Return [X, Y] of the center of cell containing provided text 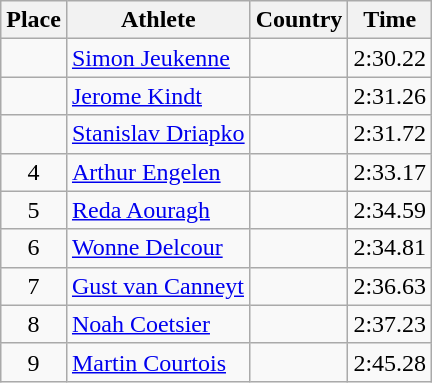
2:45.28 [390, 362]
Wonne Delcour [158, 248]
Stanislav Driapko [158, 134]
4 [34, 172]
Time [390, 20]
Reda Aouragh [158, 210]
2:31.26 [390, 96]
Martin Courtois [158, 362]
2:37.23 [390, 324]
2:33.17 [390, 172]
Country [299, 20]
2:36.63 [390, 286]
5 [34, 210]
Place [34, 20]
9 [34, 362]
Noah Coetsier [158, 324]
Gust van Canneyt [158, 286]
7 [34, 286]
6 [34, 248]
2:34.81 [390, 248]
Simon Jeukenne [158, 58]
2:34.59 [390, 210]
2:31.72 [390, 134]
2:30.22 [390, 58]
Jerome Kindt [158, 96]
8 [34, 324]
Arthur Engelen [158, 172]
Athlete [158, 20]
